Detect which cell encompasses the target text, then output its (x, y) center coordinate. 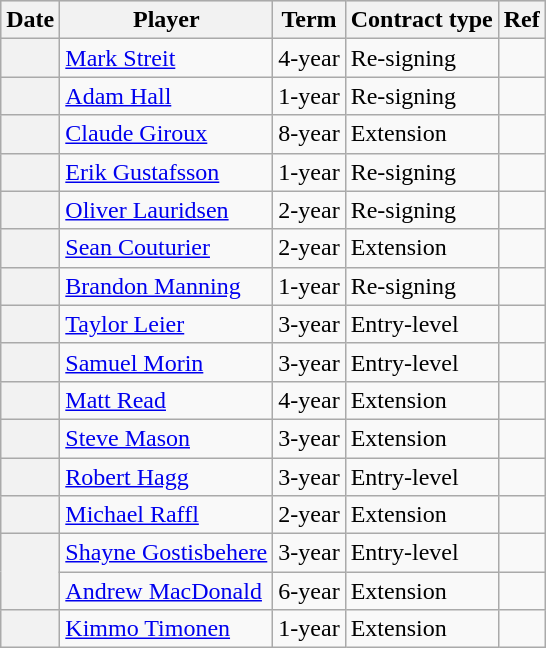
Michael Raffl (166, 515)
Erik Gustafsson (166, 172)
Steve Mason (166, 438)
Contract type (422, 20)
Robert Hagg (166, 477)
Shayne Gostisbehere (166, 553)
Player (166, 20)
Mark Streit (166, 58)
Sean Couturier (166, 248)
Date (30, 20)
Oliver Lauridsen (166, 210)
Kimmo Timonen (166, 629)
Term (309, 20)
8-year (309, 134)
Taylor Leier (166, 324)
Samuel Morin (166, 362)
Adam Hall (166, 96)
6-year (309, 591)
Matt Read (166, 400)
Claude Giroux (166, 134)
Brandon Manning (166, 286)
Andrew MacDonald (166, 591)
Ref (522, 20)
